Output the [X, Y] coordinate of the center of the cell containing the given text.  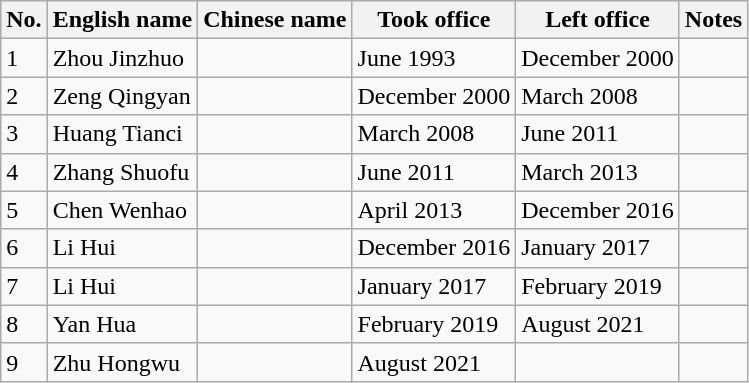
6 [24, 248]
Huang Tianci [122, 134]
4 [24, 172]
Zhou Jinzhuo [122, 58]
Left office [598, 20]
Zhu Hongwu [122, 362]
March 2013 [598, 172]
Chinese name [275, 20]
June 1993 [434, 58]
5 [24, 210]
8 [24, 324]
Notes [713, 20]
Zeng Qingyan [122, 96]
2 [24, 96]
English name [122, 20]
No. [24, 20]
7 [24, 286]
Yan Hua [122, 324]
3 [24, 134]
Took office [434, 20]
Zhang Shuofu [122, 172]
9 [24, 362]
April 2013 [434, 210]
Chen Wenhao [122, 210]
1 [24, 58]
